Extract the (X, Y) coordinate from the center of the cell holding the provided text.  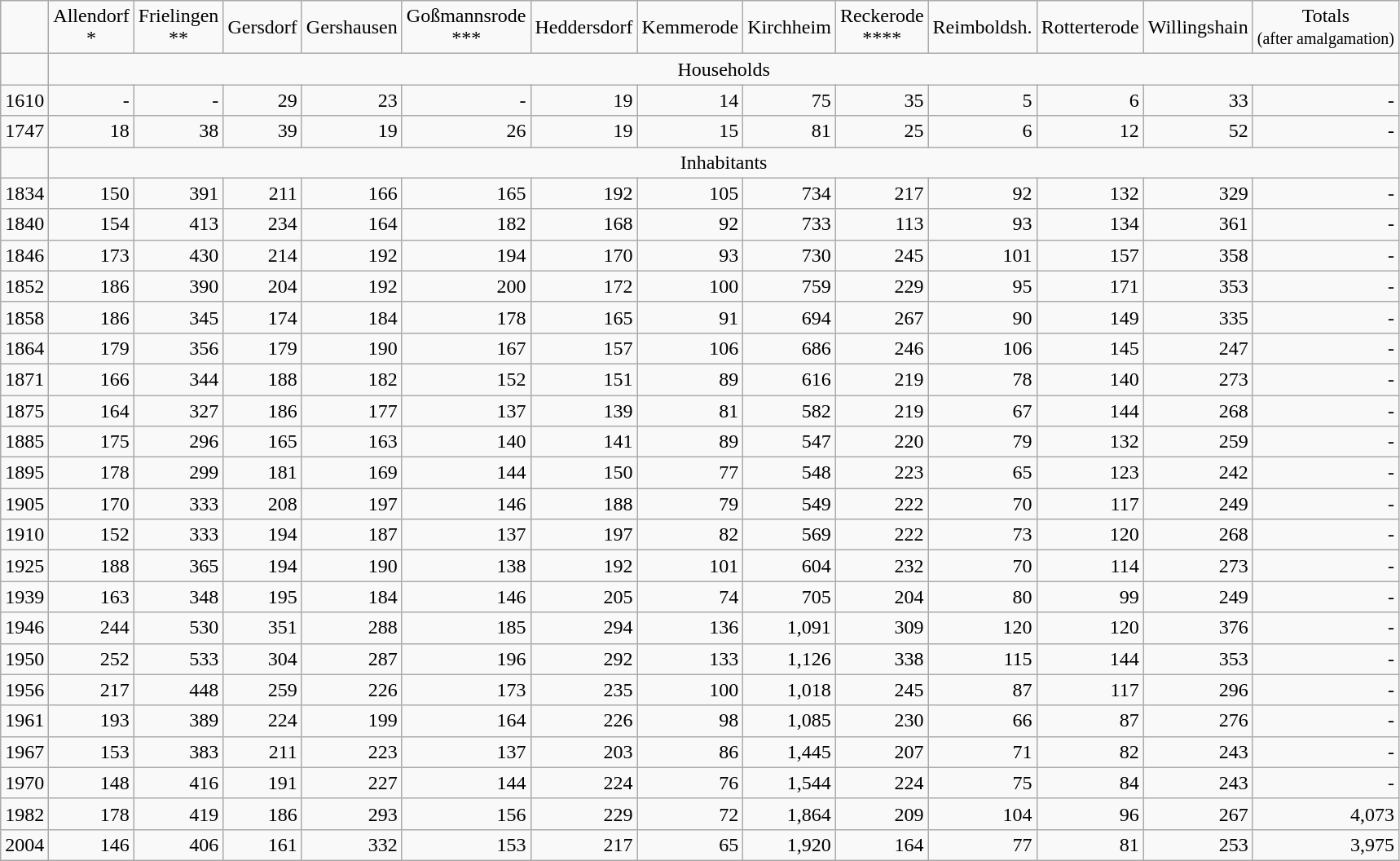
356 (178, 348)
98 (690, 721)
105 (690, 193)
84 (1090, 783)
294 (583, 628)
533 (178, 659)
549 (790, 504)
247 (1198, 348)
230 (882, 721)
138 (466, 566)
232 (882, 566)
220 (882, 442)
1970 (24, 783)
52 (1198, 131)
149 (1090, 317)
406 (178, 845)
139 (583, 410)
1,091 (790, 628)
1982 (24, 814)
1840 (24, 224)
293 (352, 814)
1,544 (790, 783)
242 (1198, 473)
338 (882, 659)
530 (178, 628)
Heddersdorf (583, 28)
1910 (24, 535)
207 (882, 752)
113 (882, 224)
76 (690, 783)
136 (690, 628)
288 (352, 628)
246 (882, 348)
199 (352, 721)
26 (466, 131)
168 (583, 224)
235 (583, 690)
582 (790, 410)
Kirchheim (790, 28)
759 (790, 286)
134 (1090, 224)
345 (178, 317)
161 (262, 845)
156 (466, 814)
376 (1198, 628)
4,073 (1325, 814)
Frielingen** (178, 28)
616 (790, 379)
547 (790, 442)
Totals(after amalgamation) (1325, 28)
1,920 (790, 845)
1852 (24, 286)
154 (91, 224)
177 (352, 410)
1895 (24, 473)
1,445 (790, 752)
Households (724, 69)
227 (352, 783)
Inhabitants (724, 162)
1,864 (790, 814)
123 (1090, 473)
604 (790, 566)
430 (178, 255)
148 (91, 783)
203 (583, 752)
734 (790, 193)
1846 (24, 255)
253 (1198, 845)
169 (352, 473)
Reckerode**** (882, 28)
Gersdorf (262, 28)
Gershausen (352, 28)
327 (178, 410)
99 (1090, 597)
1,018 (790, 690)
187 (352, 535)
389 (178, 721)
209 (882, 814)
38 (178, 131)
309 (882, 628)
1946 (24, 628)
730 (790, 255)
39 (262, 131)
104 (983, 814)
141 (583, 442)
1967 (24, 752)
1956 (24, 690)
1939 (24, 597)
80 (983, 597)
1,085 (790, 721)
15 (690, 131)
29 (262, 100)
78 (983, 379)
391 (178, 193)
Willingshain (1198, 28)
1885 (24, 442)
733 (790, 224)
1747 (24, 131)
448 (178, 690)
Rotterterode (1090, 28)
383 (178, 752)
3,975 (1325, 845)
252 (91, 659)
74 (690, 597)
86 (690, 752)
569 (790, 535)
413 (178, 224)
705 (790, 597)
365 (178, 566)
95 (983, 286)
205 (583, 597)
329 (1198, 193)
276 (1198, 721)
1864 (24, 348)
18 (91, 131)
175 (91, 442)
304 (262, 659)
196 (466, 659)
35 (882, 100)
416 (178, 783)
Goßmannsrode*** (466, 28)
133 (690, 659)
114 (1090, 566)
193 (91, 721)
96 (1090, 814)
73 (983, 535)
214 (262, 255)
115 (983, 659)
1858 (24, 317)
191 (262, 783)
358 (1198, 255)
292 (583, 659)
351 (262, 628)
348 (178, 597)
195 (262, 597)
1,126 (790, 659)
72 (690, 814)
419 (178, 814)
234 (262, 224)
171 (1090, 286)
174 (262, 317)
14 (690, 100)
Kemmerode (690, 28)
1834 (24, 193)
67 (983, 410)
91 (690, 317)
2004 (24, 845)
25 (882, 131)
287 (352, 659)
185 (466, 628)
299 (178, 473)
244 (91, 628)
145 (1090, 348)
66 (983, 721)
167 (466, 348)
208 (262, 504)
694 (790, 317)
Reimboldsh. (983, 28)
390 (178, 286)
1950 (24, 659)
71 (983, 752)
344 (178, 379)
1875 (24, 410)
335 (1198, 317)
23 (352, 100)
361 (1198, 224)
90 (983, 317)
172 (583, 286)
151 (583, 379)
332 (352, 845)
5 (983, 100)
1610 (24, 100)
686 (790, 348)
1961 (24, 721)
548 (790, 473)
1925 (24, 566)
200 (466, 286)
33 (1198, 100)
181 (262, 473)
Allendorf* (91, 28)
12 (1090, 131)
1871 (24, 379)
1905 (24, 504)
